Determine the (x, y) coordinate at the center of the cell enclosing the given text.  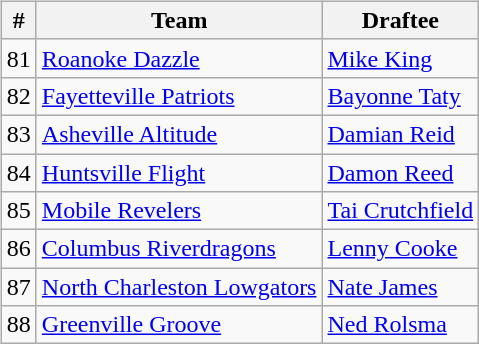
Huntsville Flight (179, 173)
Nate James (400, 287)
83 (18, 134)
# (18, 20)
Fayetteville Patriots (179, 96)
Mike King (400, 58)
Asheville Altitude (179, 134)
85 (18, 211)
82 (18, 96)
Damon Reed (400, 173)
Columbus Riverdragons (179, 249)
81 (18, 58)
North Charleston Lowgators (179, 287)
Ned Rolsma (400, 325)
88 (18, 325)
Damian Reid (400, 134)
Team (179, 20)
Mobile Revelers (179, 211)
Tai Crutchfield (400, 211)
Bayonne Taty (400, 96)
Greenville Groove (179, 325)
84 (18, 173)
87 (18, 287)
86 (18, 249)
Roanoke Dazzle (179, 58)
Lenny Cooke (400, 249)
Draftee (400, 20)
